Determine the [x, y] coordinate at the center of the cell enclosing the given text.  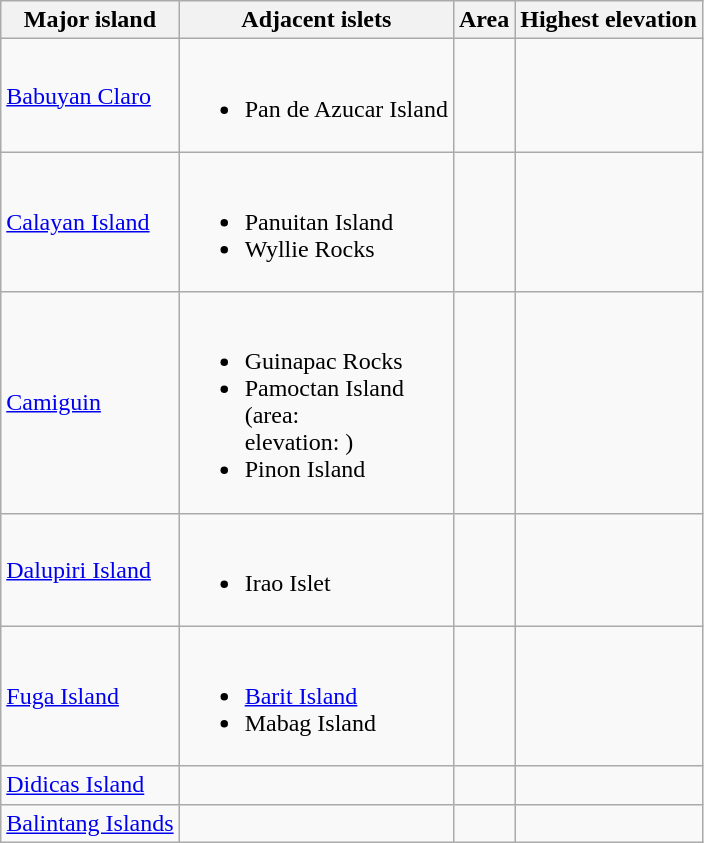
Calayan Island [90, 222]
Didicas Island [90, 785]
Dalupiri Island [90, 570]
Fuga Island [90, 696]
Balintang Islands [90, 823]
Panuitan IslandWyllie Rocks [316, 222]
Camiguin [90, 402]
Area [484, 20]
Highest elevation [609, 20]
Barit IslandMabag Island [316, 696]
Babuyan Claro [90, 96]
Adjacent islets [316, 20]
Pan de Azucar Island [316, 96]
Irao Islet [316, 570]
Guinapac RocksPamoctan Island(area: elevation: )Pinon Island [316, 402]
Major island [90, 20]
